Locate the cell with the specified text and output its [X, Y] center coordinate. 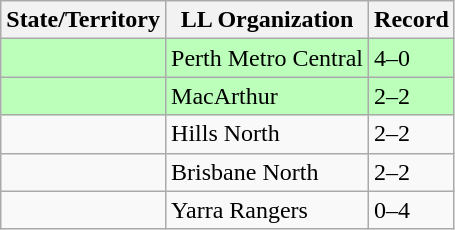
Hills North [268, 134]
State/Territory [84, 20]
4–0 [412, 58]
Brisbane North [268, 172]
Yarra Rangers [268, 210]
Perth Metro Central [268, 58]
MacArthur [268, 96]
0–4 [412, 210]
LL Organization [268, 20]
Record [412, 20]
